Return the [X, Y] coordinate for the center point of the cell that contains the specified text.  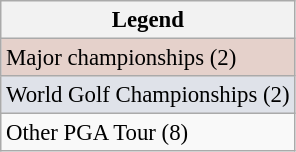
Major championships (2) [148, 58]
Legend [148, 20]
World Golf Championships (2) [148, 95]
Other PGA Tour (8) [148, 133]
